Search for the cell housing the specified text and yield its [X, Y] center coordinate. 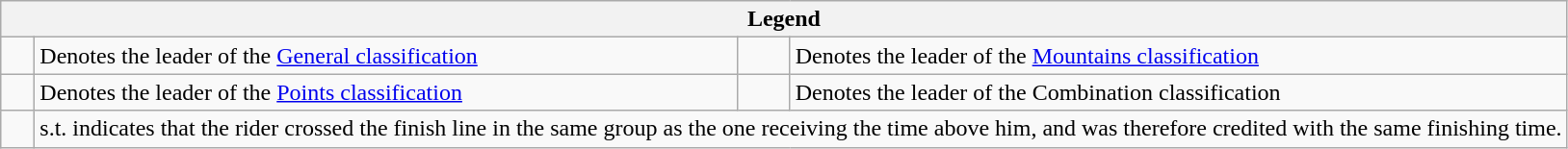
Denotes the leader of the General classification [385, 56]
Denotes the leader of the Points classification [385, 92]
Denotes the leader of the Mountains classification [1179, 56]
Legend [784, 19]
Denotes the leader of the Combination classification [1179, 92]
